Return the (x, y) coordinate for the center point of the cell that contains the specified text.  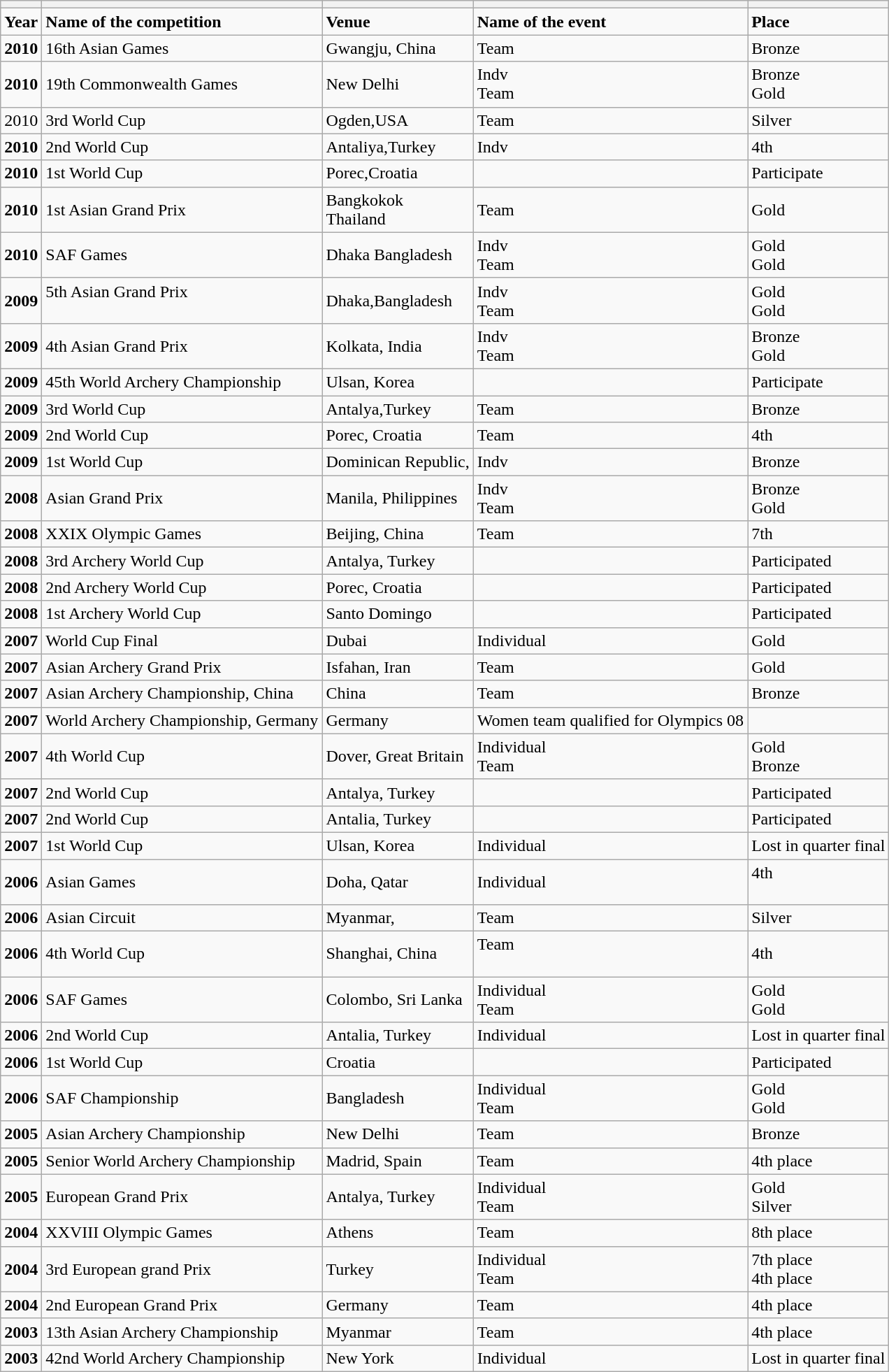
3rd Archery World Cup (182, 561)
1st Archery World Cup (182, 614)
2nd European Grand Prix (182, 1305)
Madrid, Spain (398, 1161)
Dhaka Bangladesh (398, 255)
XXIX Olympic Games (182, 534)
World Cup Final (182, 641)
Place (818, 22)
45th World Archery Championship (182, 382)
Gwangju, China (398, 48)
Year (21, 22)
Ogden,USA (398, 120)
Bangladesh (398, 1098)
New York (398, 1358)
4th Asian Grand Prix (182, 345)
Name of the event (610, 22)
GoldSilver (818, 1197)
Asian Grand Prix (182, 498)
XXVIII Olympic Games (182, 1233)
Turkey (398, 1269)
Name of the competition (182, 22)
Asian Archery Championship (182, 1134)
2nd Archery World Cup (182, 587)
Myanmar, (398, 918)
Dominican Republic, (398, 462)
China (398, 694)
Asian Archery Grand Prix (182, 667)
Dover, Great Britain (398, 757)
Dhaka,Bangladesh (398, 301)
Doha, Qatar (398, 881)
Senior World Archery Championship (182, 1161)
1st Asian Grand Prix (182, 210)
7th place4th place (818, 1269)
GoldBronze (818, 757)
Croatia (398, 1062)
Asian Archery Championship, China (182, 694)
7th (818, 534)
Colombo, Sri Lanka (398, 1000)
16th Asian Games (182, 48)
SAF Championship (182, 1098)
European Grand Prix (182, 1197)
Isfahan, Iran (398, 667)
Asian Circuit (182, 918)
13th Asian Archery Championship (182, 1331)
Antaliya,Turkey (398, 147)
3rd European grand Prix (182, 1269)
Athens (398, 1233)
8th place (818, 1233)
5th Asian Grand Prix (182, 301)
Women team qualified for Olympics 08 (610, 720)
Myanmar (398, 1331)
19th Commonwealth Games (182, 84)
Beijing, China (398, 534)
Venue (398, 22)
Porec,Croatia (398, 173)
42nd World Archery Championship (182, 1358)
Antalya,Turkey (398, 409)
World Archery Championship, Germany (182, 720)
Dubai (398, 641)
Santo Domingo (398, 614)
Shanghai, China (398, 954)
BangkokokThailand (398, 210)
Kolkata, India (398, 345)
Asian Games (182, 881)
Manila, Philippines (398, 498)
